Return the (x, y) coordinate for the center point of the cell that contains the specified text.  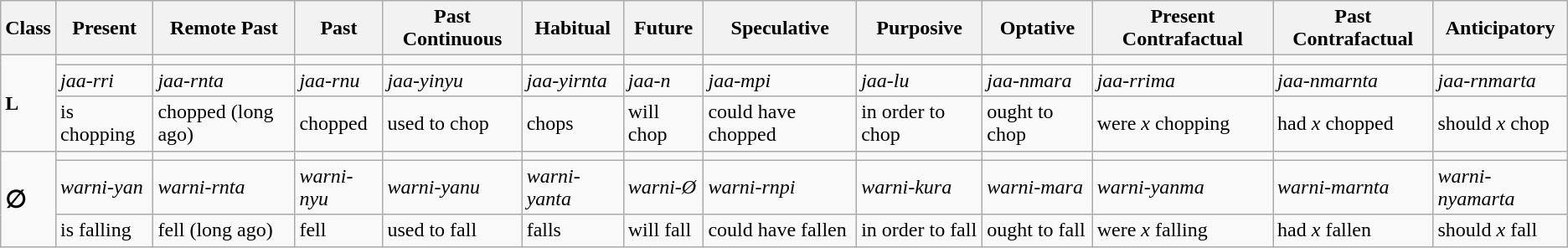
falls (573, 230)
warni-yan (104, 188)
warni-yanta (573, 188)
warni-yanma (1183, 188)
used to chop (452, 124)
jaa-mpi (781, 80)
Purposive (920, 28)
Speculative (781, 28)
used to fall (452, 230)
warni-rnta (224, 188)
in order to chop (920, 124)
jaa-n (663, 80)
Remote Past (224, 28)
jaa-rnmarta (1500, 80)
will chop (663, 124)
fell (338, 230)
will fall (663, 230)
∅ (28, 199)
fell (long ago) (224, 230)
jaa-lu (920, 80)
L (28, 103)
jaa-yinyu (452, 80)
is chopping (104, 124)
Habitual (573, 28)
Anticipatory (1500, 28)
jaa-yirnta (573, 80)
Present (104, 28)
chops (573, 124)
warni-rnpi (781, 188)
should x chop (1500, 124)
Class (28, 28)
warni-marnta (1354, 188)
Optative (1037, 28)
Future (663, 28)
jaa-nmarnta (1354, 80)
chopped (long ago) (224, 124)
Past Continuous (452, 28)
jaa-rnu (338, 80)
jaa-nmara (1037, 80)
in order to fall (920, 230)
should x fall (1500, 230)
were x chopping (1183, 124)
had x chopped (1354, 124)
warni-Ø (663, 188)
Present Contrafactual (1183, 28)
could have fallen (781, 230)
Past Contrafactual (1354, 28)
were x falling (1183, 230)
ought to fall (1037, 230)
ought to chop (1037, 124)
warni-nyu (338, 188)
warni-mara (1037, 188)
chopped (338, 124)
jaa-rrima (1183, 80)
warni-yanu (452, 188)
is falling (104, 230)
warni-nyamarta (1500, 188)
jaa-rnta (224, 80)
Past (338, 28)
had x fallen (1354, 230)
could have chopped (781, 124)
warni-kura (920, 188)
jaa-rri (104, 80)
